Detect which cell encompasses the target text, then output its (X, Y) center coordinate. 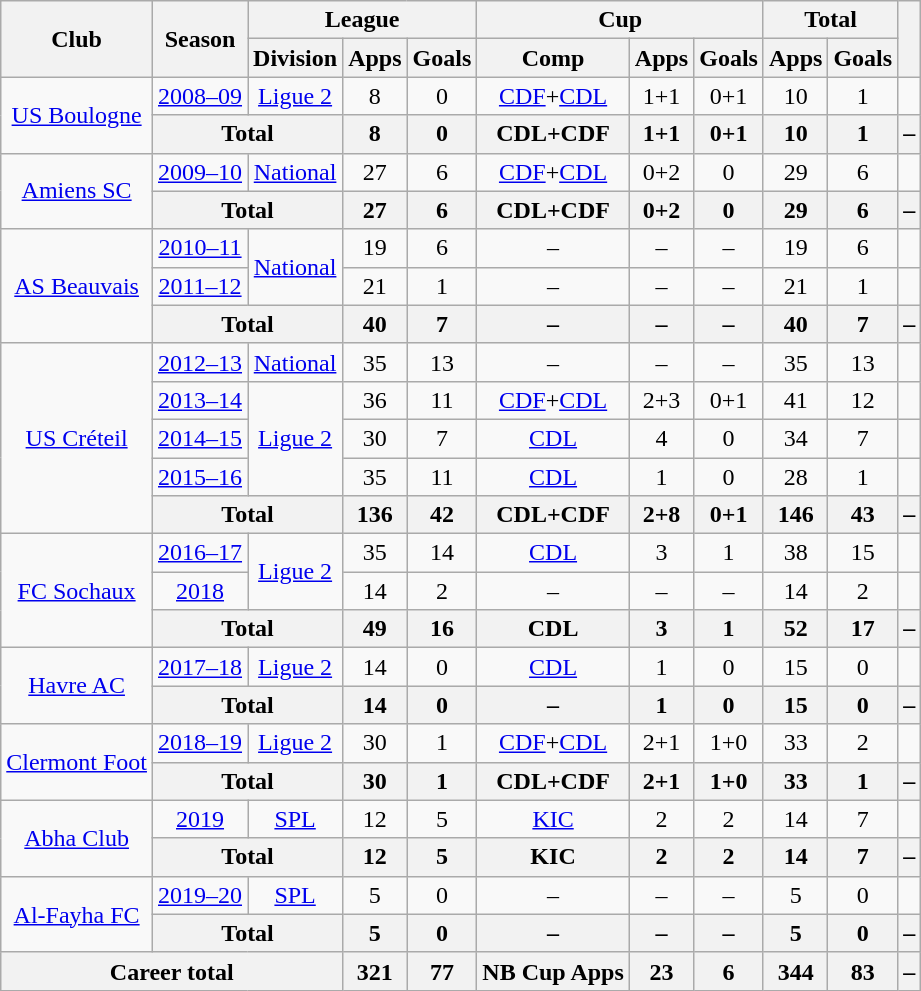
49 (375, 629)
83 (863, 971)
52 (795, 629)
38 (795, 553)
2019 (200, 819)
146 (795, 515)
Cup (620, 20)
2018–19 (200, 743)
2011–12 (200, 286)
77 (442, 971)
2012–13 (200, 362)
2013–14 (200, 400)
Clermont Foot (77, 762)
2015–16 (200, 477)
Division (296, 58)
34 (795, 438)
US Créteil (77, 438)
2017–18 (200, 667)
2009–10 (200, 172)
36 (375, 400)
42 (442, 515)
2+8 (661, 515)
NB Cup Apps (553, 971)
2008–09 (200, 96)
28 (795, 477)
Al-Fayha FC (77, 914)
Season (200, 39)
4 (661, 438)
AS Beauvais (77, 286)
2+3 (661, 400)
2019–20 (200, 895)
2016–17 (200, 553)
Amiens SC (77, 191)
344 (795, 971)
Comp (553, 58)
US Boulogne (77, 115)
Career total (172, 971)
321 (375, 971)
Club (77, 39)
2018 (200, 591)
43 (863, 515)
16 (442, 629)
Havre AC (77, 686)
League (362, 20)
Abha Club (77, 838)
FC Sochaux (77, 591)
2014–15 (200, 438)
136 (375, 515)
17 (863, 629)
2010–11 (200, 248)
23 (661, 971)
41 (795, 400)
